Search for the cell housing the specified text and yield its (X, Y) center coordinate. 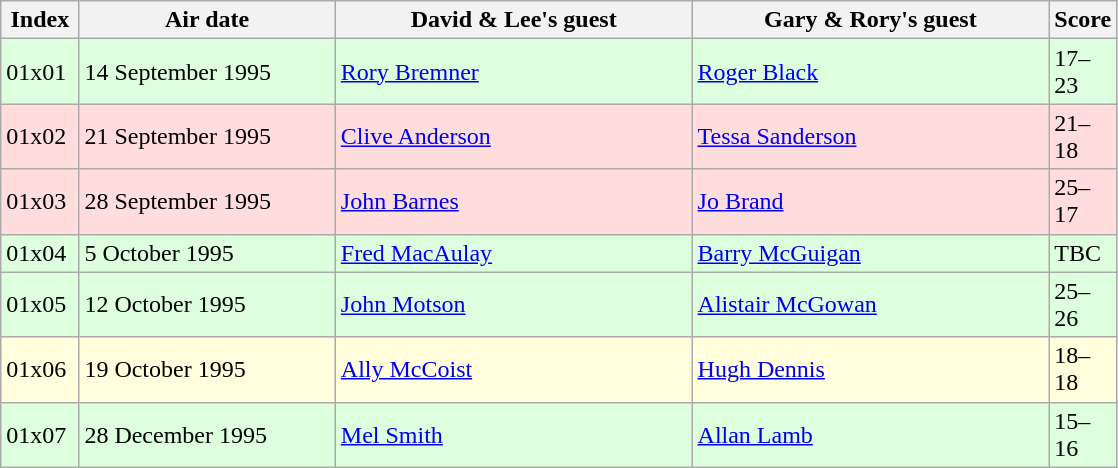
19 October 1995 (207, 370)
01x03 (40, 202)
01x05 (40, 304)
01x01 (40, 72)
01x04 (40, 253)
Mel Smith (514, 434)
TBC (1083, 253)
John Barnes (514, 202)
01x07 (40, 434)
25–26 (1083, 304)
Tessa Sanderson (870, 136)
Index (40, 20)
Roger Black (870, 72)
Rory Bremner (514, 72)
Score (1083, 20)
Clive Anderson (514, 136)
17–23 (1083, 72)
21 September 1995 (207, 136)
Allan Lamb (870, 434)
Air date (207, 20)
14 September 1995 (207, 72)
Hugh Dennis (870, 370)
01x06 (40, 370)
15–16 (1083, 434)
Barry McGuigan (870, 253)
John Motson (514, 304)
5 October 1995 (207, 253)
Fred MacAulay (514, 253)
12 October 1995 (207, 304)
David & Lee's guest (514, 20)
Ally McCoist (514, 370)
Gary & Rory's guest (870, 20)
28 September 1995 (207, 202)
21–18 (1083, 136)
25–17 (1083, 202)
Alistair McGowan (870, 304)
28 December 1995 (207, 434)
Jo Brand (870, 202)
18–18 (1083, 370)
01x02 (40, 136)
